Return the (X, Y) coordinate for the center point of the cell that contains the specified text.  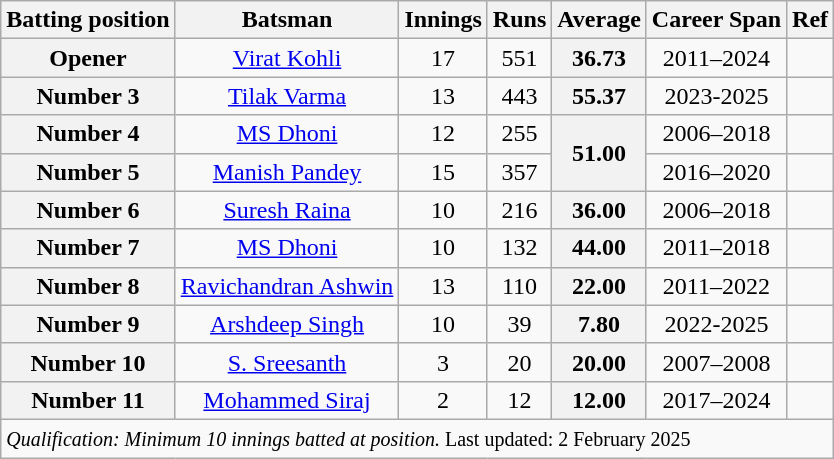
Manish Pandey (287, 172)
Runs (519, 20)
Number 9 (88, 324)
Number 7 (88, 248)
55.37 (600, 96)
Qualification: Minimum 10 innings batted at position. Last updated: 2 February 2025 (418, 438)
443 (519, 96)
Ravichandran Ashwin (287, 286)
3 (443, 362)
15 (443, 172)
20.00 (600, 362)
Tilak Varma (287, 96)
132 (519, 248)
S. Sreesanth (287, 362)
Batting position (88, 20)
Mohammed Siraj (287, 400)
2007–2008 (716, 362)
Number 10 (88, 362)
Ref (810, 20)
2 (443, 400)
357 (519, 172)
Number 5 (88, 172)
110 (519, 286)
20 (519, 362)
2017–2024 (716, 400)
44.00 (600, 248)
551 (519, 58)
39 (519, 324)
Suresh Raina (287, 210)
7.80 (600, 324)
22.00 (600, 286)
Average (600, 20)
Number 8 (88, 286)
2011–2018 (716, 248)
36.73 (600, 58)
Number 4 (88, 134)
Number 6 (88, 210)
51.00 (600, 153)
Number 3 (88, 96)
2016–2020 (716, 172)
2022-2025 (716, 324)
2011–2024 (716, 58)
255 (519, 134)
Number 11 (88, 400)
216 (519, 210)
17 (443, 58)
36.00 (600, 210)
2011–2022 (716, 286)
2023-2025 (716, 96)
Innings (443, 20)
Career Span (716, 20)
Arshdeep Singh (287, 324)
12.00 (600, 400)
Virat Kohli (287, 58)
Batsman (287, 20)
Opener (88, 58)
